Detect which cell encompasses the target text, then output its (X, Y) center coordinate. 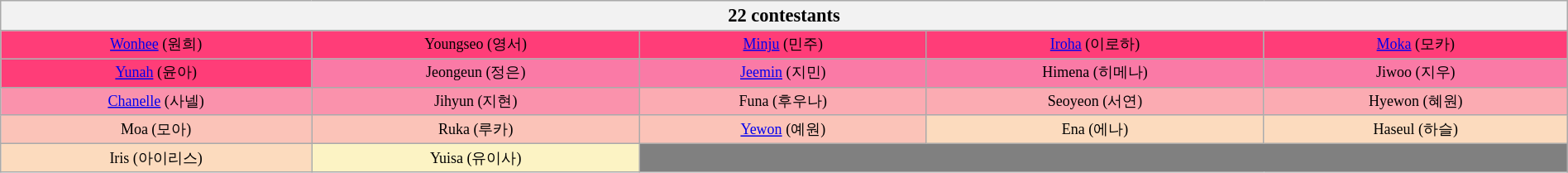
22 contestants (784, 16)
Yuisa (유이사) (476, 157)
Hyewon (혜원) (1416, 101)
Yunah (윤아) (156, 73)
Moka (모카) (1416, 45)
Iroha (이로하) (1095, 45)
Iris (아이리스) (156, 157)
Haseul (하슬) (1416, 129)
Jeemin (지민) (783, 73)
Chanelle (사넬) (156, 101)
Yewon (예원) (783, 129)
Minju (민주) (783, 45)
Jihyun (지현) (476, 101)
Jeongeun (정은) (476, 73)
Ena (에나) (1095, 129)
Seoyeon (서연) (1095, 101)
Jiwoo (지우) (1416, 73)
Funa (후우나) (783, 101)
Ruka (루카) (476, 129)
Himena (히메나) (1095, 73)
Youngseo (영서) (476, 45)
Wonhee (원희) (156, 45)
Moa (모아) (156, 129)
